Search for the cell housing the specified text and yield its (X, Y) center coordinate. 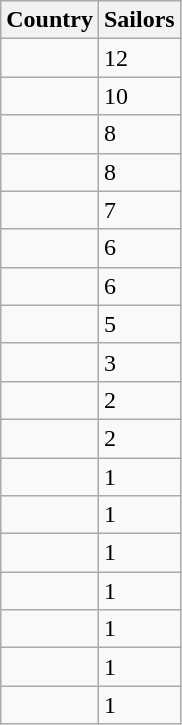
5 (139, 324)
Sailors (139, 20)
12 (139, 58)
10 (139, 96)
7 (139, 210)
3 (139, 362)
Country (50, 20)
